Return (x, y) of the center of cell containing provided text 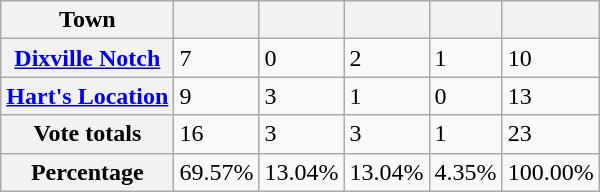
23 (550, 134)
4.35% (466, 172)
Vote totals (88, 134)
16 (216, 134)
Town (88, 20)
2 (386, 58)
Hart's Location (88, 96)
10 (550, 58)
7 (216, 58)
9 (216, 96)
100.00% (550, 172)
Percentage (88, 172)
Dixville Notch (88, 58)
69.57% (216, 172)
13 (550, 96)
